Capture the cell that displays the provided text and extract its [X, Y] central coordinate. 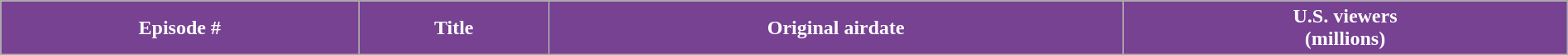
Title [454, 28]
Episode # [180, 28]
U.S. viewers(millions) [1345, 28]
Original airdate [836, 28]
